Extract the [x, y] coordinate from the center of the cell holding the provided text.  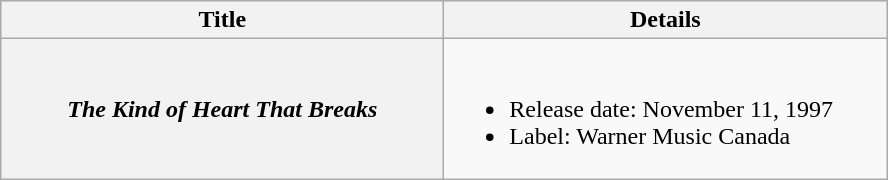
Title [222, 20]
The Kind of Heart That Breaks [222, 109]
Release date: November 11, 1997Label: Warner Music Canada [666, 109]
Details [666, 20]
